Detect which cell encompasses the target text, then output its (x, y) center coordinate. 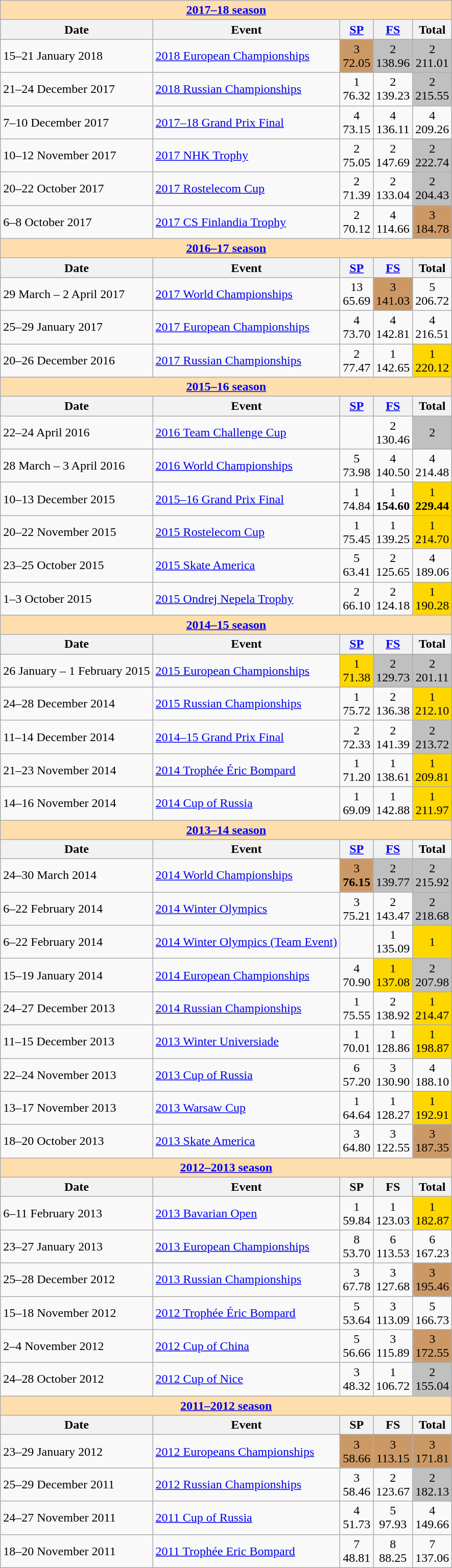
1 69.09 (356, 803)
3 76.15 (356, 876)
2 70.12 (356, 222)
6 167.23 (432, 1246)
2 75.05 (356, 155)
2015–16 Grand Prix Final (246, 499)
1 214.47 (432, 1009)
1 76.32 (356, 89)
21–23 November 2014 (77, 770)
2 201.11 (432, 671)
7 137.06 (432, 1551)
3 115.89 (393, 1346)
4 51.73 (356, 1518)
3 67.78 (356, 1279)
2 125.65 (393, 566)
2 72.33 (356, 737)
3 195.46 (432, 1279)
1 229.44 (432, 499)
7–10 December 2017 (77, 122)
25–29 January 2017 (77, 327)
2015 Ondrej Nepela Trophy (246, 598)
4 70.90 (356, 975)
24–30 March 2014 (77, 876)
1 74.84 (356, 499)
29 March – 2 April 2017 (77, 294)
2 136.38 (393, 703)
1 137.08 (393, 975)
5 63.41 (356, 566)
20–22 November 2015 (77, 532)
2 129.73 (393, 671)
2 124.18 (393, 598)
2016 Team Challenge Cup (246, 433)
3 171.81 (432, 1452)
1 (432, 942)
2013–14 season (226, 829)
1 209.81 (432, 770)
1 106.72 (393, 1379)
4 114.66 (393, 222)
7 48.81 (356, 1551)
2014 Cup of Russia (246, 803)
11–15 December 2013 (77, 1041)
1 71.20 (356, 770)
2 211.01 (432, 56)
20–26 December 2016 (77, 360)
5 53.64 (356, 1313)
2 71.39 (356, 189)
5 166.73 (432, 1313)
2 204.43 (432, 189)
3 172.55 (432, 1346)
2011 Cup of Russia (246, 1518)
3 184.78 (432, 222)
2013 Russian Championships (246, 1279)
3 113.09 (393, 1313)
1 75.55 (356, 1009)
8 53.70 (356, 1246)
20–22 October 2017 (77, 189)
2011 Trophée Eric Bompard (246, 1551)
2013 Winter Universiade (246, 1041)
11–14 December 2014 (77, 737)
2014 European Championships (246, 975)
1 220.12 (432, 360)
2 138.96 (393, 56)
2017 Rostelecom Cup (246, 189)
2 141.39 (393, 737)
1 192.91 (432, 1108)
2 139.77 (393, 876)
2013 European Championships (246, 1246)
1 71.38 (356, 671)
2 147.69 (393, 155)
4 140.50 (393, 465)
8 88.25 (393, 1551)
2017 World Championships (246, 294)
22–24 April 2016 (77, 433)
1 212.10 (432, 703)
22–24 November 2013 (77, 1075)
6–11 February 2013 (77, 1213)
5 56.66 (356, 1346)
15–19 January 2014 (77, 975)
1 138.61 (393, 770)
2013 Cup of Russia (246, 1075)
2011–2012 season (226, 1406)
2014 Trophée Éric Bompard (246, 770)
2017 Russian Championships (246, 360)
2014 World Championships (246, 876)
24–27 November 2011 (77, 1518)
3 58.46 (356, 1484)
15–21 January 2018 (77, 56)
14–16 November 2014 (77, 803)
4 73.70 (356, 327)
2 215.92 (432, 876)
23–29 January 2012 (77, 1452)
2 (432, 433)
2015–16 season (226, 387)
10–13 December 2015 (77, 499)
2012 Trophée Éric Bompard (246, 1313)
5 73.98 (356, 465)
6 57.20 (356, 1075)
2 77.47 (356, 360)
3 75.21 (356, 909)
1 142.88 (393, 803)
4 209.26 (432, 122)
3 58.66 (356, 1452)
1 75.72 (356, 703)
3 141.03 (393, 294)
21–24 December 2017 (77, 89)
2014–15 season (226, 625)
4 216.51 (432, 327)
23–27 January 2013 (77, 1246)
2015 Skate America (246, 566)
2–4 November 2012 (77, 1346)
2 133.04 (393, 189)
2017–18 season (226, 10)
2012–2013 season (226, 1167)
3 122.55 (393, 1141)
2013 Bavarian Open (246, 1213)
1 64.64 (356, 1108)
2 215.55 (432, 89)
2 155.04 (432, 1379)
2 218.68 (432, 909)
3 72.05 (356, 56)
2 123.67 (393, 1484)
2012 Cup of China (246, 1346)
2014–15 Grand Prix Final (246, 737)
1 139.25 (393, 532)
2012 Europeans Championships (246, 1452)
2018 Russian Championships (246, 89)
23–25 October 2015 (77, 566)
2 207.98 (432, 975)
2013 Warsaw Cup (246, 1108)
18–20 November 2011 (77, 1551)
5 97.93 (393, 1518)
4 214.48 (432, 465)
6–8 October 2017 (77, 222)
2017–18 Grand Prix Final (246, 122)
4 142.81 (393, 327)
2 222.74 (432, 155)
2014 Russian Championships (246, 1009)
25–28 December 2012 (77, 1279)
2 213.72 (432, 737)
2 182.13 (432, 1484)
1 128.27 (393, 1108)
2017 European Championships (246, 327)
1 190.28 (432, 598)
1 214.70 (432, 532)
1 135.09 (393, 942)
2 138.92 (393, 1009)
2016–17 season (226, 248)
3 127.68 (393, 1279)
2016 World Championships (246, 465)
24–28 December 2014 (77, 703)
28 March – 3 April 2016 (77, 465)
5 206.72 (432, 294)
1 182.87 (432, 1213)
1 123.03 (393, 1213)
2 130.46 (393, 433)
1 75.45 (356, 532)
4 189.06 (432, 566)
1 198.87 (432, 1041)
1–3 October 2015 (77, 598)
3 113.15 (393, 1452)
10–12 November 2017 (77, 155)
2 143.47 (393, 909)
4 136.11 (393, 122)
13 65.69 (356, 294)
15–18 November 2012 (77, 1313)
3 187.35 (432, 1141)
2013 Skate America (246, 1141)
2015 Rostelecom Cup (246, 532)
2015 European Championships (246, 671)
2014 Winter Olympics (Team Event) (246, 942)
1 154.60 (393, 499)
1 59.84 (356, 1213)
4 149.66 (432, 1518)
24–27 December 2013 (77, 1009)
2 139.23 (393, 89)
3 130.90 (393, 1075)
3 48.32 (356, 1379)
2017 CS Finlandia Trophy (246, 222)
2 66.10 (356, 598)
13–17 November 2013 (77, 1108)
1 70.01 (356, 1041)
3 64.80 (356, 1141)
4 188.10 (432, 1075)
1 142.65 (393, 360)
2017 NHK Trophy (246, 155)
4 73.15 (356, 122)
2012 Cup of Nice (246, 1379)
18–20 October 2013 (77, 1141)
2015 Russian Championships (246, 703)
1 211.97 (432, 803)
6 113.53 (393, 1246)
26 January – 1 February 2015 (77, 671)
1 128.86 (393, 1041)
2018 European Championships (246, 56)
2012 Russian Championships (246, 1484)
25–29 December 2011 (77, 1484)
2014 Winter Olympics (246, 909)
24–28 October 2012 (77, 1379)
